Locate the cell with the specified text and output its [X, Y] center coordinate. 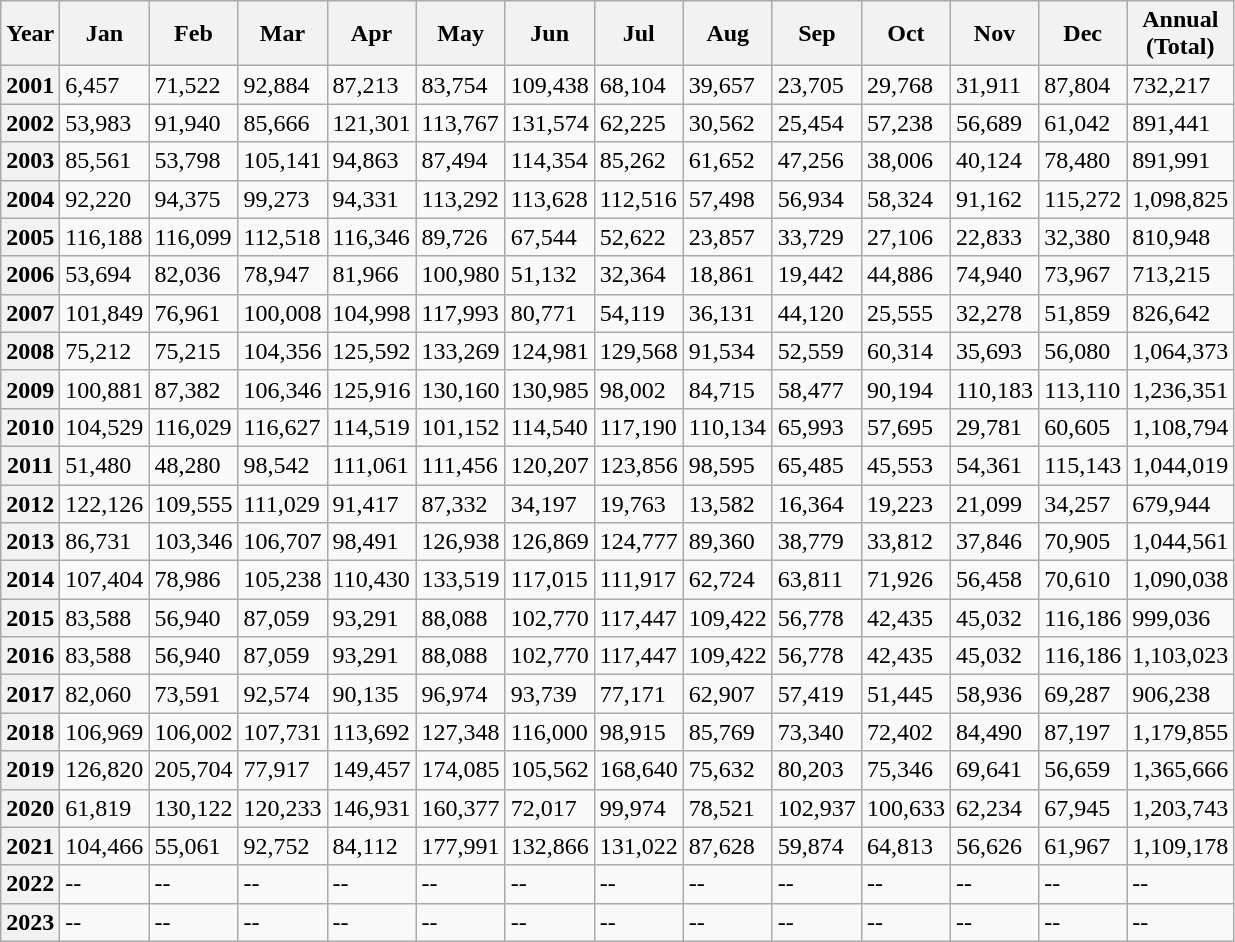
826,642 [1180, 313]
98,002 [638, 389]
107,404 [104, 580]
2010 [30, 427]
53,694 [104, 275]
44,120 [816, 313]
35,693 [994, 351]
105,562 [550, 770]
177,991 [460, 846]
Jun [550, 34]
100,980 [460, 275]
2005 [30, 237]
25,555 [906, 313]
105,141 [282, 161]
111,456 [460, 465]
59,874 [816, 846]
111,917 [638, 580]
34,197 [550, 503]
1,044,561 [1180, 542]
122,126 [104, 503]
2002 [30, 123]
205,704 [194, 770]
2020 [30, 808]
129,568 [638, 351]
85,561 [104, 161]
32,380 [1083, 237]
37,846 [994, 542]
44,886 [906, 275]
131,022 [638, 846]
Year [30, 34]
82,036 [194, 275]
32,278 [994, 313]
86,731 [104, 542]
1,365,666 [1180, 770]
91,940 [194, 123]
114,540 [550, 427]
67,945 [1083, 808]
87,382 [194, 389]
123,856 [638, 465]
87,213 [372, 85]
61,042 [1083, 123]
51,480 [104, 465]
Apr [372, 34]
126,820 [104, 770]
85,666 [282, 123]
36,131 [728, 313]
51,859 [1083, 313]
891,441 [1180, 123]
891,991 [1180, 161]
131,574 [550, 123]
113,692 [372, 732]
121,301 [372, 123]
29,768 [906, 85]
85,769 [728, 732]
23,857 [728, 237]
45,553 [906, 465]
63,811 [816, 580]
31,911 [994, 85]
1,044,019 [1180, 465]
16,364 [816, 503]
70,905 [1083, 542]
65,485 [816, 465]
112,516 [638, 199]
113,628 [550, 199]
19,442 [816, 275]
110,430 [372, 580]
101,849 [104, 313]
116,000 [550, 732]
Jan [104, 34]
21,099 [994, 503]
58,477 [816, 389]
174,085 [460, 770]
40,124 [994, 161]
2018 [30, 732]
2014 [30, 580]
133,519 [460, 580]
109,555 [194, 503]
78,521 [728, 808]
116,627 [282, 427]
72,402 [906, 732]
1,103,023 [1180, 656]
33,729 [816, 237]
104,529 [104, 427]
56,458 [994, 580]
126,869 [550, 542]
105,238 [282, 580]
113,292 [460, 199]
130,160 [460, 389]
13,582 [728, 503]
116,188 [104, 237]
114,519 [372, 427]
87,332 [460, 503]
62,724 [728, 580]
38,779 [816, 542]
99,273 [282, 199]
64,813 [906, 846]
2001 [30, 85]
93,739 [550, 694]
18,861 [728, 275]
75,632 [728, 770]
52,559 [816, 351]
58,324 [906, 199]
22,833 [994, 237]
74,940 [994, 275]
116,029 [194, 427]
732,217 [1180, 85]
92,574 [282, 694]
77,917 [282, 770]
25,454 [816, 123]
39,657 [728, 85]
85,262 [638, 161]
2022 [30, 884]
98,915 [638, 732]
999,036 [1180, 618]
2015 [30, 618]
906,238 [1180, 694]
107,731 [282, 732]
1,109,178 [1180, 846]
1,090,038 [1180, 580]
106,969 [104, 732]
117,015 [550, 580]
90,194 [906, 389]
83,754 [460, 85]
94,863 [372, 161]
27,106 [906, 237]
84,490 [994, 732]
51,445 [906, 694]
Dec [1083, 34]
100,881 [104, 389]
2021 [30, 846]
62,907 [728, 694]
82,060 [104, 694]
19,763 [638, 503]
168,640 [638, 770]
47,256 [816, 161]
92,884 [282, 85]
92,752 [282, 846]
2019 [30, 770]
19,223 [906, 503]
106,346 [282, 389]
51,132 [550, 275]
116,346 [372, 237]
810,948 [1180, 237]
679,944 [1180, 503]
53,798 [194, 161]
56,080 [1083, 351]
2023 [30, 922]
127,348 [460, 732]
Feb [194, 34]
126,938 [460, 542]
112,518 [282, 237]
57,695 [906, 427]
81,966 [372, 275]
96,974 [460, 694]
89,726 [460, 237]
110,183 [994, 389]
2006 [30, 275]
May [460, 34]
2011 [30, 465]
61,967 [1083, 846]
80,203 [816, 770]
60,314 [906, 351]
87,628 [728, 846]
109,438 [550, 85]
98,491 [372, 542]
2013 [30, 542]
57,498 [728, 199]
55,061 [194, 846]
104,466 [104, 846]
89,360 [728, 542]
92,220 [104, 199]
125,916 [372, 389]
70,610 [1083, 580]
2007 [30, 313]
62,225 [638, 123]
104,998 [372, 313]
60,605 [1083, 427]
48,280 [194, 465]
54,119 [638, 313]
80,771 [550, 313]
117,190 [638, 427]
120,207 [550, 465]
1,236,351 [1180, 389]
75,346 [906, 770]
91,162 [994, 199]
125,592 [372, 351]
69,641 [994, 770]
56,659 [1083, 770]
124,777 [638, 542]
Oct [906, 34]
34,257 [1083, 503]
110,134 [728, 427]
132,866 [550, 846]
98,542 [282, 465]
Jul [638, 34]
77,171 [638, 694]
1,108,794 [1180, 427]
Mar [282, 34]
87,804 [1083, 85]
2016 [30, 656]
111,061 [372, 465]
58,936 [994, 694]
75,212 [104, 351]
106,002 [194, 732]
146,931 [372, 808]
76,961 [194, 313]
2003 [30, 161]
98,595 [728, 465]
73,591 [194, 694]
6,457 [104, 85]
84,112 [372, 846]
Sep [816, 34]
100,633 [906, 808]
38,006 [906, 161]
75,215 [194, 351]
149,457 [372, 770]
101,152 [460, 427]
57,238 [906, 123]
78,947 [282, 275]
65,993 [816, 427]
Annual(Total) [1180, 34]
71,522 [194, 85]
54,361 [994, 465]
78,480 [1083, 161]
117,993 [460, 313]
78,986 [194, 580]
2017 [30, 694]
114,354 [550, 161]
1,203,743 [1180, 808]
73,967 [1083, 275]
71,926 [906, 580]
133,269 [460, 351]
102,937 [816, 808]
120,233 [282, 808]
84,715 [728, 389]
61,819 [104, 808]
124,981 [550, 351]
2009 [30, 389]
94,331 [372, 199]
23,705 [816, 85]
57,419 [816, 694]
61,652 [728, 161]
30,562 [728, 123]
1,064,373 [1180, 351]
104,356 [282, 351]
69,287 [1083, 694]
2004 [30, 199]
32,364 [638, 275]
713,215 [1180, 275]
87,197 [1083, 732]
56,626 [994, 846]
94,375 [194, 199]
160,377 [460, 808]
53,983 [104, 123]
52,622 [638, 237]
100,008 [282, 313]
2012 [30, 503]
90,135 [372, 694]
72,017 [550, 808]
106,707 [282, 542]
91,417 [372, 503]
1,179,855 [1180, 732]
111,029 [282, 503]
73,340 [816, 732]
130,122 [194, 808]
62,234 [994, 808]
68,104 [638, 85]
91,534 [728, 351]
Aug [728, 34]
115,143 [1083, 465]
116,099 [194, 237]
130,985 [550, 389]
1,098,825 [1180, 199]
56,689 [994, 123]
115,272 [1083, 199]
113,110 [1083, 389]
29,781 [994, 427]
2008 [30, 351]
103,346 [194, 542]
56,934 [816, 199]
87,494 [460, 161]
67,544 [550, 237]
99,974 [638, 808]
Nov [994, 34]
113,767 [460, 123]
33,812 [906, 542]
